Extract the [x, y] coordinate from the center of the cell holding the provided text.  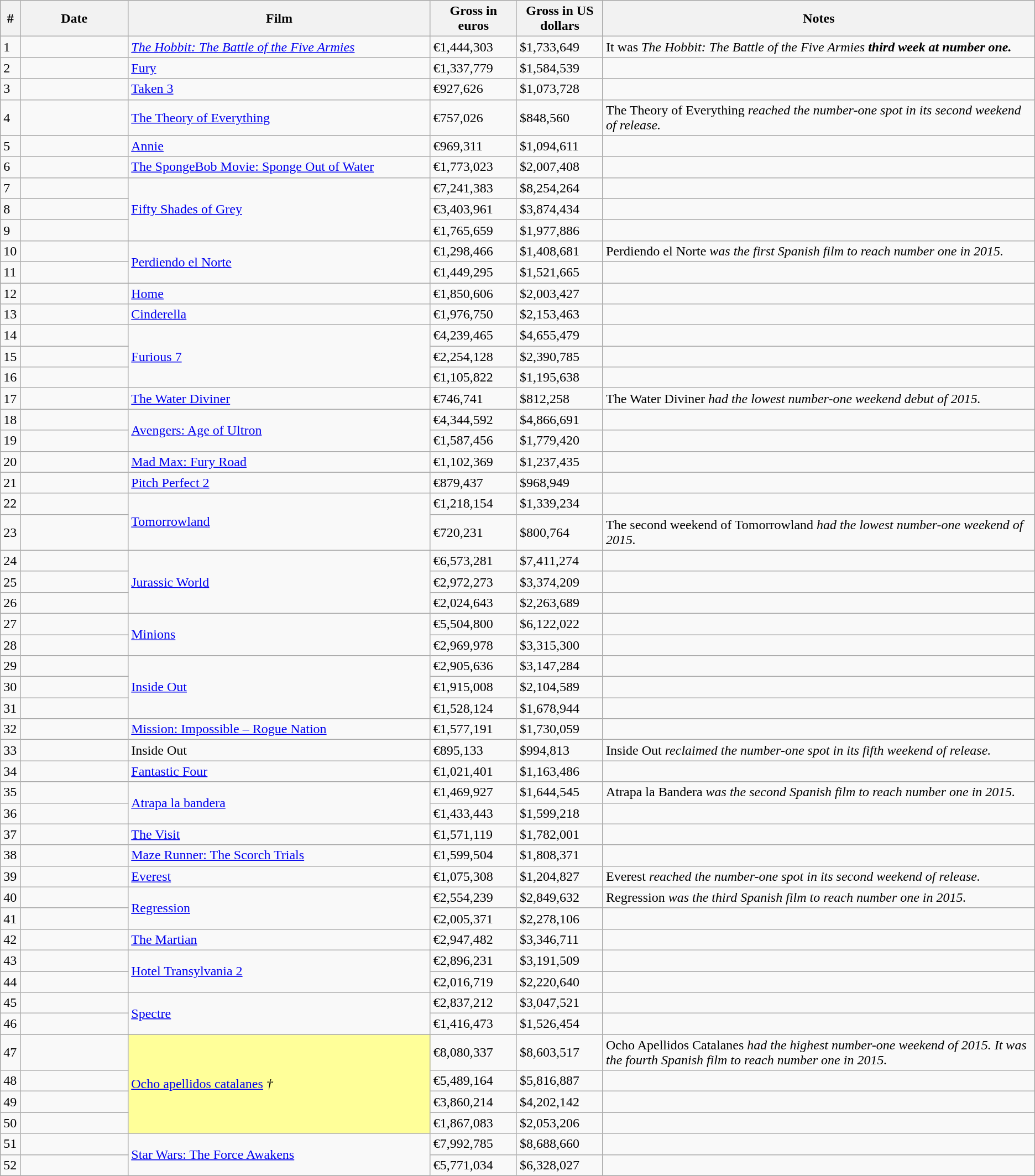
9 [11, 230]
The SpongeBob Movie: Sponge Out of Water [279, 167]
30 [11, 687]
$1,808,371 [560, 855]
$8,688,660 [560, 1144]
€7,992,785 [473, 1144]
38 [11, 855]
$2,263,689 [560, 603]
$7,411,274 [560, 561]
Spectre [279, 1013]
Everest reached the number-one spot in its second weekend of release. [818, 876]
27 [11, 624]
35 [11, 792]
$4,202,142 [560, 1102]
52 [11, 1165]
$848,560 [560, 117]
Mission: Impossible – Rogue Nation [279, 729]
1 [11, 47]
$1,195,638 [560, 378]
48 [11, 1081]
€1,765,659 [473, 230]
€1,337,779 [473, 68]
€5,504,800 [473, 624]
Minions [279, 634]
The second weekend of Tomorrowland had the lowest number-one weekend of 2015. [818, 532]
€6,573,281 [473, 561]
Notes [818, 19]
Ocho apellidos catalanes † [279, 1084]
€2,016,719 [473, 981]
20 [11, 462]
€1,599,504 [473, 855]
Fury [279, 68]
Everest [279, 876]
€4,344,592 [473, 420]
€2,896,231 [473, 960]
42 [11, 939]
50 [11, 1123]
€2,024,643 [473, 603]
Annie [279, 146]
€1,976,750 [473, 315]
$1,073,728 [560, 89]
€969,311 [473, 146]
8 [11, 209]
46 [11, 1024]
€1,449,295 [473, 272]
$2,007,408 [560, 167]
49 [11, 1102]
€1,021,401 [473, 771]
$800,764 [560, 532]
4 [11, 117]
€1,528,124 [473, 708]
€1,102,369 [473, 462]
39 [11, 876]
€1,587,456 [473, 441]
€757,026 [473, 117]
€7,241,383 [473, 188]
€1,105,822 [473, 378]
18 [11, 420]
$2,849,632 [560, 897]
# [11, 19]
Atrapa la bandera [279, 803]
€5,489,164 [473, 1081]
$3,147,284 [560, 666]
$1,644,545 [560, 792]
€2,554,239 [473, 897]
The Theory of Everything reached the number-one spot in its second weekend of release. [818, 117]
€1,433,443 [473, 813]
2 [11, 68]
$1,678,944 [560, 708]
Jurassic World [279, 582]
51 [11, 1144]
$1,584,539 [560, 68]
€2,905,636 [473, 666]
€879,437 [473, 483]
€1,444,303 [473, 47]
31 [11, 708]
$2,003,427 [560, 294]
Maze Runner: The Scorch Trials [279, 855]
Fifty Shades of Grey [279, 209]
$1,408,681 [560, 251]
Star Wars: The Force Awakens [279, 1154]
$1,521,665 [560, 272]
Pitch Perfect 2 [279, 483]
Mad Max: Fury Road [279, 462]
3 [11, 89]
$2,220,640 [560, 981]
€2,005,371 [473, 918]
€1,416,473 [473, 1024]
$8,254,264 [560, 188]
The Water Diviner [279, 399]
€1,218,154 [473, 504]
$3,047,521 [560, 1003]
17 [11, 399]
The Visit [279, 834]
$3,346,711 [560, 939]
$968,949 [560, 483]
37 [11, 834]
Regression was the third Spanish film to reach number one in 2015. [818, 897]
It was The Hobbit: The Battle of the Five Armies third week at number one. [818, 47]
Date [74, 19]
$4,866,691 [560, 420]
44 [11, 981]
$1,094,611 [560, 146]
43 [11, 960]
Avengers: Age of Ultron [279, 430]
36 [11, 813]
Fantastic Four [279, 771]
$8,603,517 [560, 1053]
33 [11, 750]
29 [11, 666]
$2,153,463 [560, 315]
Furious 7 [279, 357]
6 [11, 167]
$2,053,206 [560, 1123]
$1,782,001 [560, 834]
The Theory of Everything [279, 117]
$6,328,027 [560, 1165]
Cinderella [279, 315]
24 [11, 561]
16 [11, 378]
Tomorrowland [279, 522]
€1,915,008 [473, 687]
$1,977,886 [560, 230]
11 [11, 272]
$1,599,218 [560, 813]
Inside Out reclaimed the number-one spot in its fifth weekend of release. [818, 750]
The Martian [279, 939]
$4,655,479 [560, 336]
$1,339,234 [560, 504]
$994,813 [560, 750]
€1,469,927 [473, 792]
$1,779,420 [560, 441]
€1,867,083 [473, 1123]
Taken 3 [279, 89]
$1,733,649 [560, 47]
12 [11, 294]
$1,237,435 [560, 462]
10 [11, 251]
$3,874,434 [560, 209]
40 [11, 897]
Ocho Apellidos Catalanes had the highest number-one weekend of 2015. It was the fourth Spanish film to reach number one in 2015. [818, 1053]
47 [11, 1053]
22 [11, 504]
$2,390,785 [560, 357]
€1,577,191 [473, 729]
34 [11, 771]
45 [11, 1003]
€2,972,273 [473, 582]
$1,204,827 [560, 876]
23 [11, 532]
€2,969,978 [473, 645]
Gross in euros [473, 19]
€3,860,214 [473, 1102]
The Hobbit: The Battle of the Five Armies [279, 47]
€746,741 [473, 399]
$1,163,486 [560, 771]
13 [11, 315]
€1,773,023 [473, 167]
$3,191,509 [560, 960]
Hotel Transylvania 2 [279, 971]
$1,730,059 [560, 729]
5 [11, 146]
€2,947,482 [473, 939]
€1,850,606 [473, 294]
Gross in US dollars [560, 19]
28 [11, 645]
Film [279, 19]
Regression [279, 908]
19 [11, 441]
$5,816,887 [560, 1081]
32 [11, 729]
€2,254,128 [473, 357]
$2,104,589 [560, 687]
$6,122,022 [560, 624]
€720,231 [473, 532]
21 [11, 483]
14 [11, 336]
$1,526,454 [560, 1024]
€2,837,212 [473, 1003]
Home [279, 294]
€1,298,466 [473, 251]
€1,075,308 [473, 876]
€927,626 [473, 89]
41 [11, 918]
7 [11, 188]
€5,771,034 [473, 1165]
Perdiendo el Norte [279, 262]
€8,080,337 [473, 1053]
$3,315,300 [560, 645]
$812,258 [560, 399]
15 [11, 357]
Perdiendo el Norte was the first Spanish film to reach number one in 2015. [818, 251]
€4,239,465 [473, 336]
€895,133 [473, 750]
$2,278,106 [560, 918]
26 [11, 603]
€1,571,119 [473, 834]
Atrapa la Bandera was the second Spanish film to reach number one in 2015. [818, 792]
25 [11, 582]
€3,403,961 [473, 209]
The Water Diviner had the lowest number-one weekend debut of 2015. [818, 399]
$3,374,209 [560, 582]
